Provide the (x, y) coordinate of the cell's center where the given text is located.  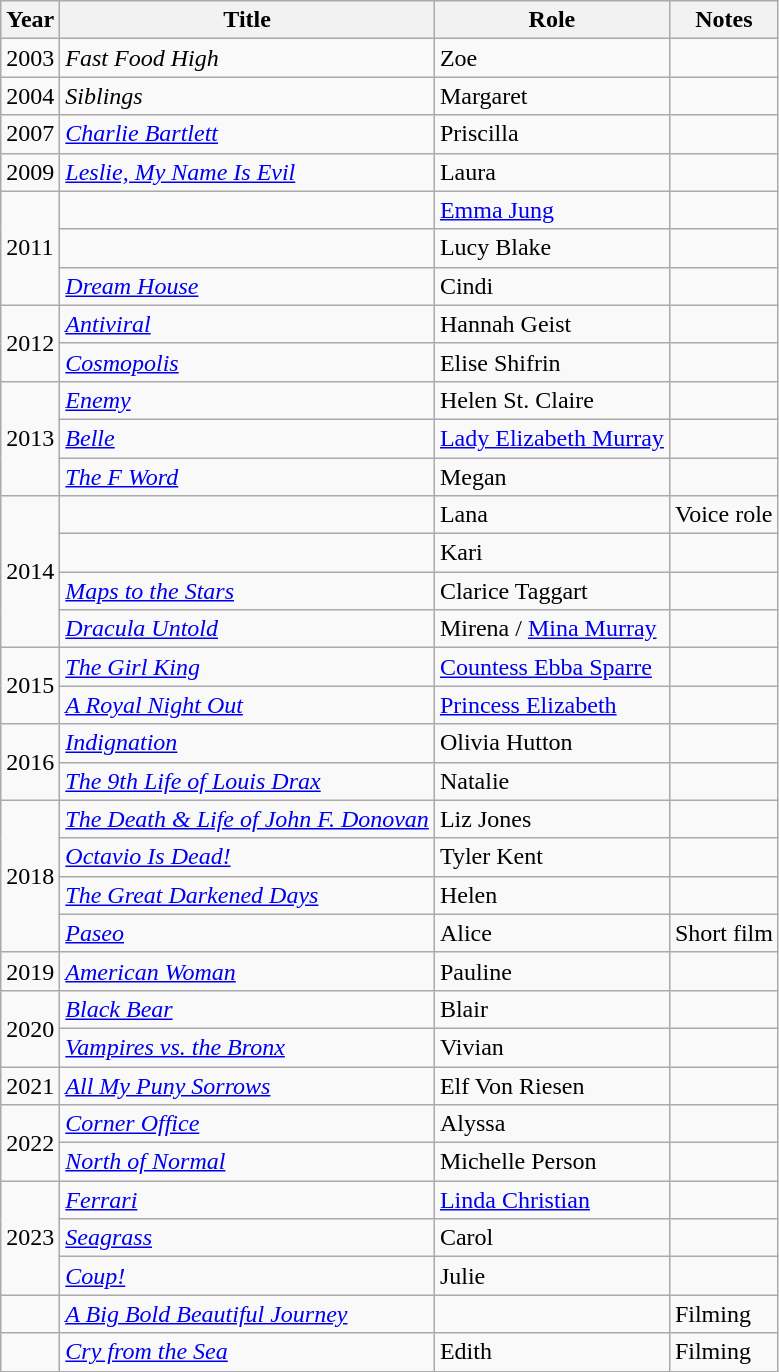
All My Puny Sorrows (248, 1085)
Laura (552, 172)
Seagrass (248, 1238)
2012 (30, 343)
2018 (30, 876)
Leslie, My Name Is Evil (248, 172)
Role (552, 20)
Elise Shifrin (552, 362)
2004 (30, 96)
Elf Von Riesen (552, 1085)
2020 (30, 1028)
Ferrari (248, 1200)
2021 (30, 1085)
A Big Bold Beautiful Journey (248, 1314)
North of Normal (248, 1162)
Edith (552, 1352)
Dracula Untold (248, 629)
Indignation (248, 743)
Margaret (552, 96)
Hannah Geist (552, 324)
Carol (552, 1238)
Dream House (248, 286)
2016 (30, 762)
2009 (30, 172)
Vampires vs. the Bronx (248, 1047)
Priscilla (552, 134)
Kari (552, 553)
Clarice Taggart (552, 591)
2023 (30, 1238)
Pauline (552, 971)
Enemy (248, 400)
Zoe (552, 58)
The 9th Life of Louis Drax (248, 781)
Octavio Is Dead! (248, 857)
2013 (30, 438)
Emma Jung (552, 210)
Alyssa (552, 1124)
Notes (724, 20)
The Great Darkened Days (248, 895)
2007 (30, 134)
Vivian (552, 1047)
Princess Elizabeth (552, 705)
Corner Office (248, 1124)
Helen (552, 895)
Black Bear (248, 1009)
Megan (552, 477)
Lucy Blake (552, 248)
The F Word (248, 477)
Alice (552, 933)
Year (30, 20)
Cry from the Sea (248, 1352)
Julie (552, 1276)
2003 (30, 58)
Michelle Person (552, 1162)
Fast Food High (248, 58)
Lana (552, 515)
2015 (30, 686)
Olivia Hutton (552, 743)
The Girl King (248, 667)
Belle (248, 438)
Voice role (724, 515)
Title (248, 20)
Mirena / Mina Murray (552, 629)
Natalie (552, 781)
Cindi (552, 286)
Paseo (248, 933)
Coup! (248, 1276)
Short film (724, 933)
American Woman (248, 971)
Tyler Kent (552, 857)
Lady Elizabeth Murray (552, 438)
2019 (30, 971)
2014 (30, 572)
Countess Ebba Sparre (552, 667)
Cosmopolis (248, 362)
A Royal Night Out (248, 705)
2011 (30, 248)
2022 (30, 1143)
Antiviral (248, 324)
The Death & Life of John F. Donovan (248, 819)
Maps to the Stars (248, 591)
Liz Jones (552, 819)
Blair (552, 1009)
Linda Christian (552, 1200)
Charlie Bartlett (248, 134)
Helen St. Claire (552, 400)
Siblings (248, 96)
